From the cell containing the given text, extract its center point as (X, Y) coordinate. 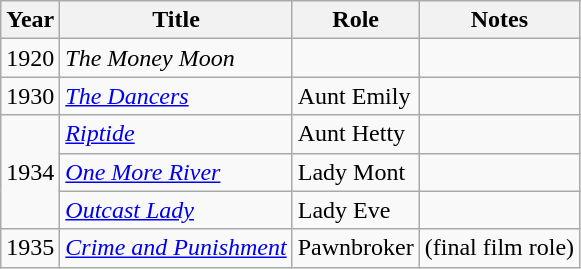
Lady Eve (356, 210)
1930 (30, 96)
Lady Mont (356, 172)
Title (176, 20)
One More River (176, 172)
1935 (30, 248)
The Money Moon (176, 58)
1920 (30, 58)
Riptide (176, 134)
Notes (499, 20)
Crime and Punishment (176, 248)
The Dancers (176, 96)
Aunt Emily (356, 96)
Pawnbroker (356, 248)
1934 (30, 172)
Aunt Hetty (356, 134)
Role (356, 20)
Outcast Lady (176, 210)
(final film role) (499, 248)
Year (30, 20)
